For the text-containing cell, return its midpoint in [X, Y] coordinate format. 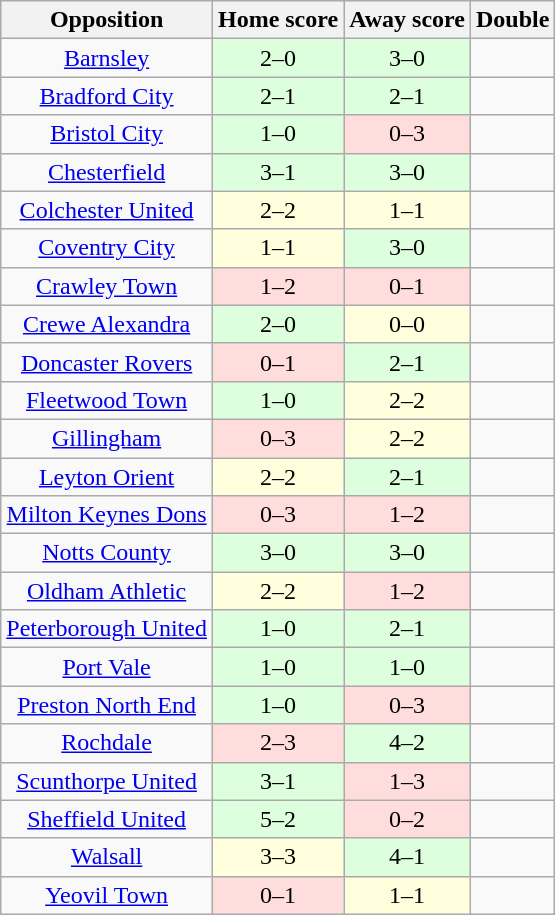
Peterborough United [107, 629]
Bristol City [107, 134]
Bradford City [107, 96]
4–1 [408, 857]
Coventry City [107, 248]
0–0 [408, 324]
Gillingham [107, 438]
Walsall [107, 857]
0–2 [408, 819]
Crewe Alexandra [107, 324]
Preston North End [107, 705]
Port Vale [107, 667]
Home score [278, 20]
Milton Keynes Dons [107, 515]
3–3 [278, 857]
Opposition [107, 20]
Notts County [107, 553]
Colchester United [107, 210]
Leyton Orient [107, 477]
Yeovil Town [107, 895]
Rochdale [107, 743]
1–3 [408, 781]
Crawley Town [107, 286]
2–3 [278, 743]
Fleetwood Town [107, 400]
4–2 [408, 743]
5–2 [278, 819]
Away score [408, 20]
Sheffield United [107, 819]
Barnsley [107, 58]
Double [513, 20]
Oldham Athletic [107, 591]
Chesterfield [107, 172]
Scunthorpe United [107, 781]
Doncaster Rovers [107, 362]
